Extract the (X, Y) coordinate from the center of the cell holding the provided text.  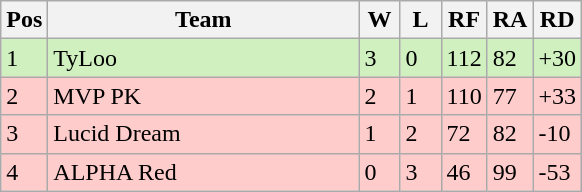
72 (464, 134)
MVP PK (204, 96)
Lucid Dream (204, 134)
46 (464, 172)
Team (204, 20)
+30 (558, 58)
RA (510, 20)
99 (510, 172)
+33 (558, 96)
Pos (24, 20)
RF (464, 20)
77 (510, 96)
RD (558, 20)
4 (24, 172)
-10 (558, 134)
L (420, 20)
112 (464, 58)
110 (464, 96)
TyLoo (204, 58)
-53 (558, 172)
W (380, 20)
ALPHA Red (204, 172)
